Provide the [x, y] coordinate of the cell's center where the given text is located.  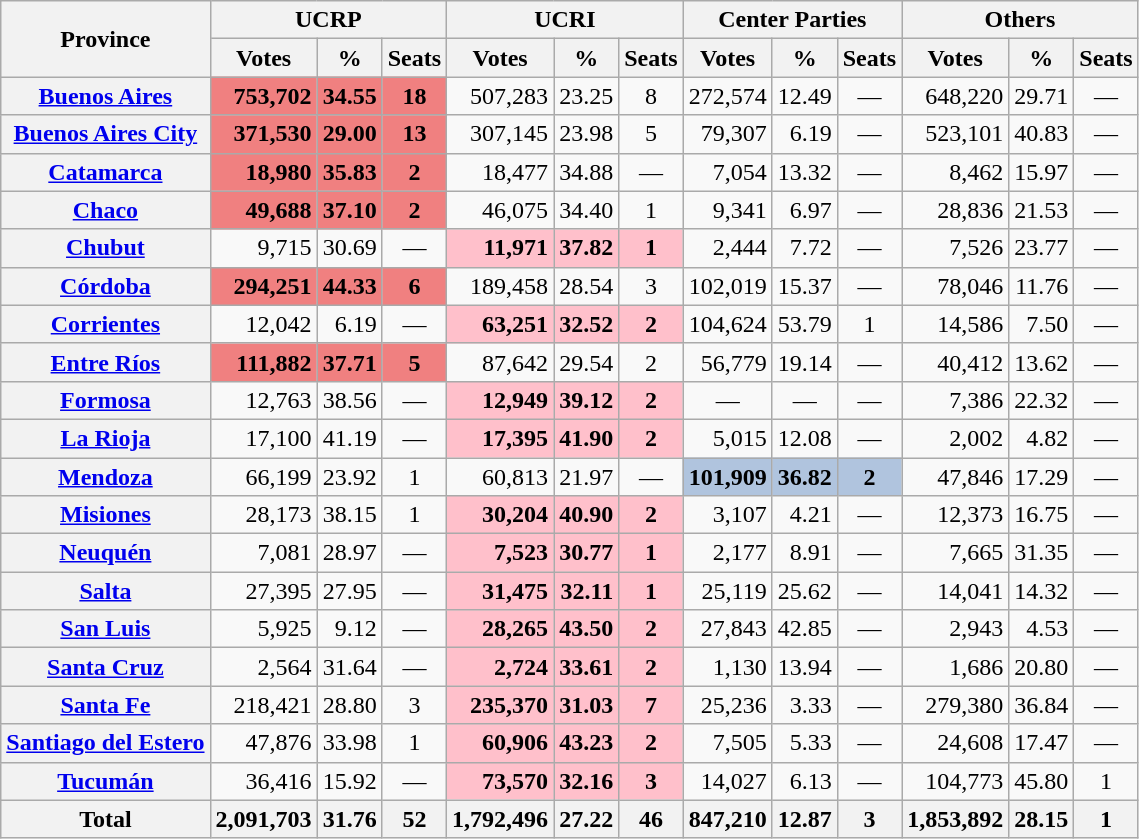
37.82 [586, 248]
23.98 [586, 134]
28,265 [500, 629]
36,416 [264, 781]
4.82 [1042, 438]
32.52 [586, 324]
4.53 [1042, 629]
30,204 [500, 515]
6 [414, 286]
Santiago del Estero [106, 743]
111,882 [264, 362]
12.87 [804, 819]
Entre Ríos [106, 362]
9.12 [350, 629]
29.00 [350, 134]
272,574 [728, 96]
12,763 [264, 400]
Salta [106, 591]
7,054 [728, 172]
San Luis [106, 629]
Corrientes [106, 324]
46 [651, 819]
3,107 [728, 515]
7.50 [1042, 324]
Buenos Aires City [106, 134]
78,046 [956, 286]
371,530 [264, 134]
40.83 [1042, 134]
12,949 [500, 400]
523,101 [956, 134]
11.76 [1042, 286]
23.25 [586, 96]
1,853,892 [956, 819]
18,477 [500, 172]
218,421 [264, 705]
17,100 [264, 438]
33.98 [350, 743]
30.69 [350, 248]
Others [1020, 20]
18 [414, 96]
28,173 [264, 515]
8.91 [804, 553]
47,846 [956, 477]
189,458 [500, 286]
32.11 [586, 591]
12,042 [264, 324]
7,386 [956, 400]
44.33 [350, 286]
23.77 [1042, 248]
21.53 [1042, 210]
21.97 [586, 477]
Santa Fe [106, 705]
27.22 [586, 819]
45.80 [1042, 781]
Misiones [106, 515]
8 [651, 96]
1,792,496 [500, 819]
33.61 [586, 667]
7 [651, 705]
17.29 [1042, 477]
27,395 [264, 591]
38.15 [350, 515]
5.33 [804, 743]
Catamarca [106, 172]
Santa Cruz [106, 667]
60,813 [500, 477]
13 [414, 134]
20.80 [1042, 667]
87,642 [500, 362]
25.62 [804, 591]
14,041 [956, 591]
13.62 [1042, 362]
3.33 [804, 705]
43.23 [586, 743]
847,210 [728, 819]
14,027 [728, 781]
66,199 [264, 477]
29.71 [1042, 96]
7.72 [804, 248]
104,624 [728, 324]
31.03 [586, 705]
101,909 [728, 477]
307,145 [500, 134]
41.19 [350, 438]
46,075 [500, 210]
16.75 [1042, 515]
17.47 [1042, 743]
28.97 [350, 553]
42.85 [804, 629]
2,724 [500, 667]
13.94 [804, 667]
30.77 [586, 553]
7,081 [264, 553]
27.95 [350, 591]
Formosa [106, 400]
31.64 [350, 667]
31.35 [1042, 553]
52 [414, 819]
2,564 [264, 667]
9,341 [728, 210]
14,586 [956, 324]
31.76 [350, 819]
73,570 [500, 781]
2,444 [728, 248]
43.50 [586, 629]
63,251 [500, 324]
2,177 [728, 553]
1,686 [956, 667]
49,688 [264, 210]
6.13 [804, 781]
7,526 [956, 248]
34.88 [586, 172]
7,665 [956, 553]
2,943 [956, 629]
294,251 [264, 286]
12.08 [804, 438]
28.54 [586, 286]
40.90 [586, 515]
28.80 [350, 705]
53.79 [804, 324]
34.40 [586, 210]
235,370 [500, 705]
Province [106, 39]
15.92 [350, 781]
Center Parties [792, 20]
22.32 [1042, 400]
104,773 [956, 781]
Neuquén [106, 553]
102,019 [728, 286]
56,779 [728, 362]
Chubut [106, 248]
7,505 [728, 743]
47,876 [264, 743]
8,462 [956, 172]
19.14 [804, 362]
32.16 [586, 781]
60,906 [500, 743]
39.12 [586, 400]
7,523 [500, 553]
5,015 [728, 438]
36.84 [1042, 705]
753,702 [264, 96]
La Rioja [106, 438]
14.32 [1042, 591]
Total [106, 819]
279,380 [956, 705]
648,220 [956, 96]
23.92 [350, 477]
2,002 [956, 438]
12.49 [804, 96]
79,307 [728, 134]
38.56 [350, 400]
17,395 [500, 438]
2,091,703 [264, 819]
37.71 [350, 362]
5,925 [264, 629]
36.82 [804, 477]
18,980 [264, 172]
Córdoba [106, 286]
4.21 [804, 515]
UCRI [566, 20]
29.54 [586, 362]
28.15 [1042, 819]
27,843 [728, 629]
12,373 [956, 515]
11,971 [500, 248]
15.97 [1042, 172]
13.32 [804, 172]
40,412 [956, 362]
9,715 [264, 248]
507,283 [500, 96]
31,475 [500, 591]
41.90 [586, 438]
Tucumán [106, 781]
24,608 [956, 743]
15.37 [804, 286]
25,236 [728, 705]
Buenos Aires [106, 96]
34.55 [350, 96]
Mendoza [106, 477]
25,119 [728, 591]
6.97 [804, 210]
1,130 [728, 667]
35.83 [350, 172]
Chaco [106, 210]
UCRP [328, 20]
28,836 [956, 210]
37.10 [350, 210]
